From the cell containing the given text, extract its center point as (x, y) coordinate. 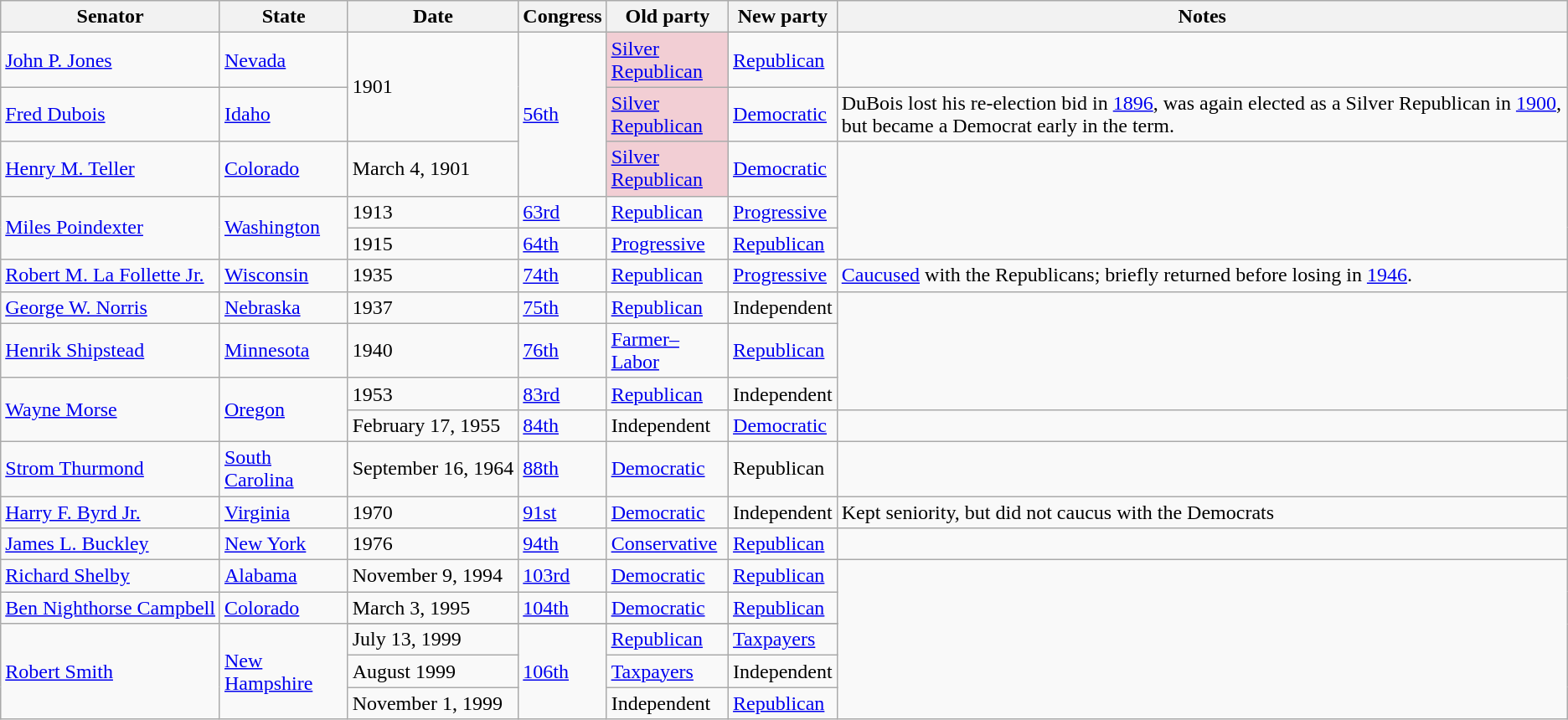
91st (563, 512)
Farmer–Labor (667, 350)
63rd (563, 212)
July 13, 1999 (433, 640)
August 1999 (433, 671)
1935 (433, 275)
Senator (111, 17)
James L. Buckley (111, 544)
Conservative (667, 544)
76th (563, 350)
March 3, 1995 (433, 608)
Kept seniority, but did not caucus with the Democrats (1202, 512)
Washington (283, 228)
1970 (433, 512)
Minnesota (283, 350)
February 17, 1955 (433, 425)
New York (283, 544)
Miles Poindexter (111, 228)
George W. Norris (111, 307)
November 9, 1994 (433, 576)
Oregon (283, 409)
1937 (433, 307)
103rd (563, 576)
March 4, 1901 (433, 169)
1940 (433, 350)
Notes (1202, 17)
Idaho (283, 114)
Date (433, 17)
88th (563, 469)
Congress (563, 17)
1976 (433, 544)
83rd (563, 393)
Robert Smith (111, 671)
DuBois lost his re-election bid in 1896, was again elected as a Silver Republican in 1900, but became a Democrat early in the term. (1202, 114)
Alabama (283, 576)
Robert M. La Follette Jr. (111, 275)
Harry F. Byrd Jr. (111, 512)
Wisconsin (283, 275)
Nevada (283, 60)
1901 (433, 87)
John P. Jones (111, 60)
94th (563, 544)
New Hampshire (283, 671)
Virginia (283, 512)
Nebraska (283, 307)
September 16, 1964 (433, 469)
State (283, 17)
1913 (433, 212)
November 1, 1999 (433, 703)
South Carolina (283, 469)
Wayne Morse (111, 409)
56th (563, 114)
75th (563, 307)
74th (563, 275)
1915 (433, 244)
New party (783, 17)
Old party (667, 17)
104th (563, 608)
Strom Thurmond (111, 469)
Henrik Shipstead (111, 350)
Ben Nighthorse Campbell (111, 608)
Caucused with the Republicans; briefly returned before losing in 1946. (1202, 275)
Henry M. Teller (111, 169)
64th (563, 244)
1953 (433, 393)
Fred Dubois (111, 114)
106th (563, 671)
84th (563, 425)
Richard Shelby (111, 576)
